Determine the [X, Y] coordinate at the center of the cell enclosing the given text.  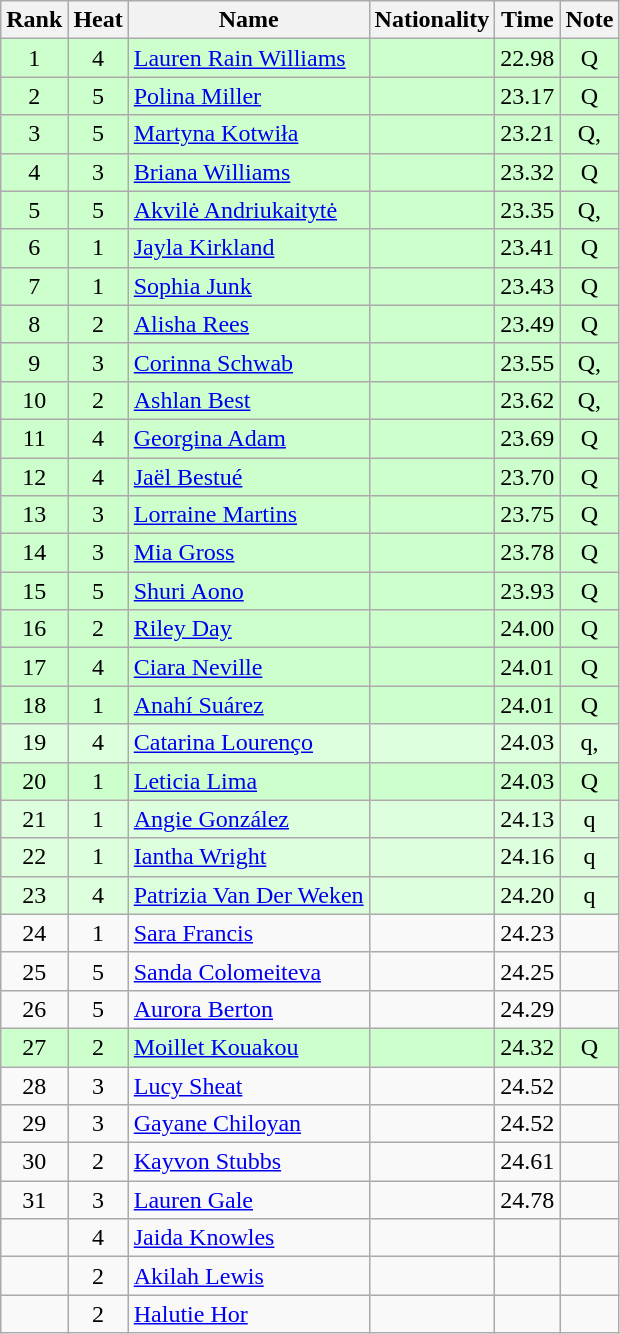
Lauren Gale [248, 1200]
24.32 [528, 1047]
23.32 [528, 172]
Alisha Rees [248, 324]
27 [34, 1047]
Jayla Kirkland [248, 248]
9 [34, 362]
24.29 [528, 1009]
8 [34, 324]
23.21 [528, 134]
Halutie Hor [248, 1314]
23.93 [528, 591]
15 [34, 591]
Riley Day [248, 629]
Kayvon Stubbs [248, 1162]
23.62 [528, 400]
16 [34, 629]
23.41 [528, 248]
Gayane Chiloyan [248, 1124]
Sanda Colomeiteva [248, 971]
Catarina Lourenço [248, 743]
Martyna Kotwiła [248, 134]
Briana Williams [248, 172]
24.61 [528, 1162]
Lauren Rain Williams [248, 58]
24.20 [528, 895]
Name [248, 20]
23.78 [528, 553]
Jaida Knowles [248, 1238]
Lorraine Martins [248, 515]
12 [34, 477]
Anahí Suárez [248, 705]
10 [34, 400]
Sara Francis [248, 933]
24.25 [528, 971]
Angie González [248, 819]
Note [590, 20]
22.98 [528, 58]
22 [34, 857]
23 [34, 895]
23.75 [528, 515]
6 [34, 248]
Sophia Junk [248, 286]
Moillet Kouakou [248, 1047]
23.55 [528, 362]
Akilah Lewis [248, 1276]
23.35 [528, 210]
Jaël Bestué [248, 477]
29 [34, 1124]
Rank [34, 20]
11 [34, 438]
Iantha Wright [248, 857]
23.69 [528, 438]
Leticia Lima [248, 781]
23.49 [528, 324]
Patrizia Van Der Weken [248, 895]
Corinna Schwab [248, 362]
23.70 [528, 477]
24.16 [528, 857]
17 [34, 667]
24.23 [528, 933]
24 [34, 933]
18 [34, 705]
28 [34, 1085]
Georgina Adam [248, 438]
14 [34, 553]
Lucy Sheat [248, 1085]
23.17 [528, 96]
21 [34, 819]
24.00 [528, 629]
Ashlan Best [248, 400]
20 [34, 781]
31 [34, 1200]
Mia Gross [248, 553]
Shuri Aono [248, 591]
13 [34, 515]
Ciara Neville [248, 667]
24.78 [528, 1200]
Time [528, 20]
25 [34, 971]
Nationality [432, 20]
24.13 [528, 819]
Polina Miller [248, 96]
Akvilė Andriukaitytė [248, 210]
q, [590, 743]
19 [34, 743]
Heat [98, 20]
7 [34, 286]
26 [34, 1009]
30 [34, 1162]
23.43 [528, 286]
Aurora Berton [248, 1009]
